Search for the cell housing the specified text and yield its (X, Y) center coordinate. 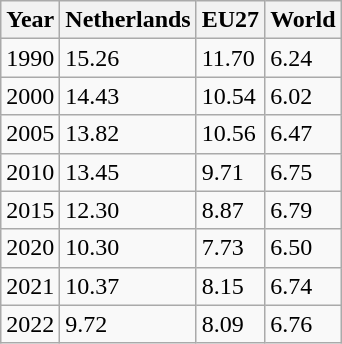
10.56 (230, 134)
Netherlands (128, 20)
8.15 (230, 286)
2010 (30, 172)
2021 (30, 286)
11.70 (230, 58)
10.54 (230, 96)
15.26 (128, 58)
10.30 (128, 248)
8.87 (230, 210)
6.74 (303, 286)
Year (30, 20)
6.50 (303, 248)
12.30 (128, 210)
1990 (30, 58)
World (303, 20)
8.09 (230, 324)
6.76 (303, 324)
6.02 (303, 96)
6.79 (303, 210)
6.47 (303, 134)
9.71 (230, 172)
2005 (30, 134)
6.75 (303, 172)
13.82 (128, 134)
2022 (30, 324)
7.73 (230, 248)
2020 (30, 248)
EU27 (230, 20)
10.37 (128, 286)
14.43 (128, 96)
6.24 (303, 58)
2000 (30, 96)
9.72 (128, 324)
2015 (30, 210)
13.45 (128, 172)
